Scan for the cell matching the given text and deliver its [x, y] coordinate at center. 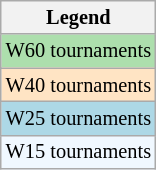
W25 tournaments [78, 118]
W15 tournaments [78, 152]
W60 tournaments [78, 51]
W40 tournaments [78, 85]
Legend [78, 17]
